Return the [x, y] coordinate for the center point of the cell that contains the specified text.  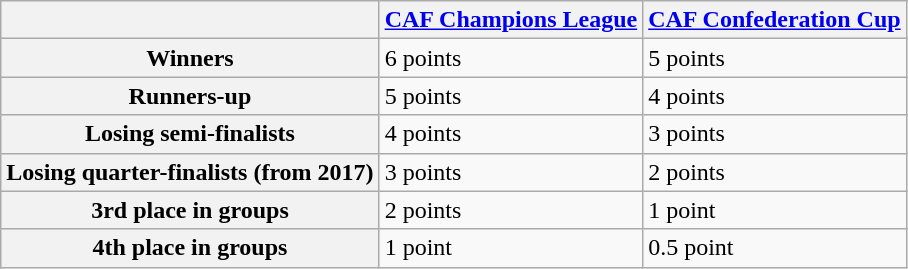
Losing semi-finalists [190, 134]
Winners [190, 58]
6 points [511, 58]
Runners-up [190, 96]
0.5 point [775, 248]
CAF Confederation Cup [775, 20]
CAF Champions League [511, 20]
3rd place in groups [190, 210]
4th place in groups [190, 248]
Losing quarter-finalists (from 2017) [190, 172]
